Output the [X, Y] coordinate of the center of the cell containing the given text.  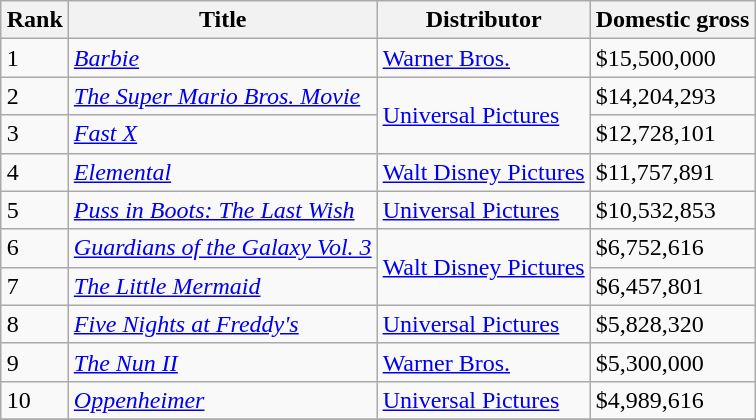
The Little Mermaid [222, 286]
$4,989,616 [672, 400]
Distributor [484, 20]
Puss in Boots: The Last Wish [222, 210]
8 [34, 324]
$12,728,101 [672, 134]
1 [34, 58]
4 [34, 172]
6 [34, 248]
5 [34, 210]
7 [34, 286]
Barbie [222, 58]
$5,828,320 [672, 324]
Domestic gross [672, 20]
Rank [34, 20]
Elemental [222, 172]
The Super Mario Bros. Movie [222, 96]
$14,204,293 [672, 96]
Title [222, 20]
9 [34, 362]
2 [34, 96]
$6,457,801 [672, 286]
Oppenheimer [222, 400]
The Nun II [222, 362]
10 [34, 400]
Five Nights at Freddy's [222, 324]
$10,532,853 [672, 210]
3 [34, 134]
$15,500,000 [672, 58]
$6,752,616 [672, 248]
Fast X [222, 134]
$5,300,000 [672, 362]
$11,757,891 [672, 172]
Guardians of the Galaxy Vol. 3 [222, 248]
